Provide the (X, Y) coordinate of the cell's center where the given text is located.  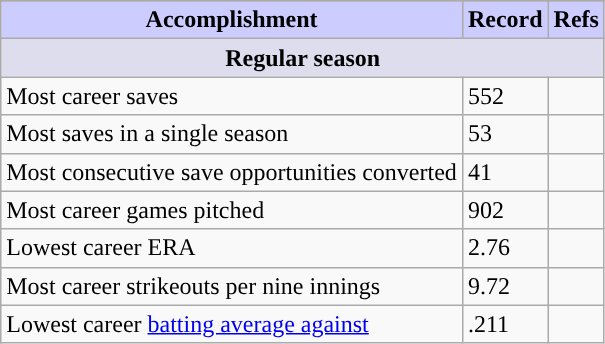
Most career games pitched (232, 210)
9.72 (505, 286)
552 (505, 96)
53 (505, 134)
41 (505, 172)
.211 (505, 324)
Most saves in a single season (232, 134)
Lowest career batting average against (232, 324)
Most career strikeouts per nine innings (232, 286)
Most consecutive save opportunities converted (232, 172)
Regular season (303, 58)
Most career saves (232, 96)
Refs (576, 20)
Lowest career ERA (232, 248)
Record (505, 20)
902 (505, 210)
2.76 (505, 248)
Accomplishment (232, 20)
